Pinpoint the cell where the given text exists, returning its [X, Y] midpoint coordinate. 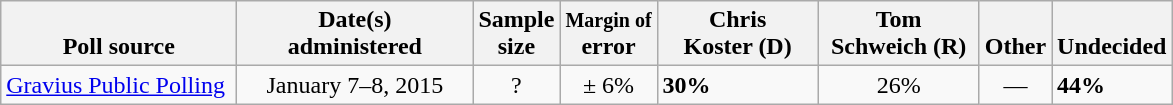
? [516, 85]
30% [738, 85]
± 6% [608, 85]
Margin oferror [608, 34]
— [1015, 85]
Gravius Public Polling [119, 85]
44% [1112, 85]
Other [1015, 34]
26% [898, 85]
Date(s)administered [355, 34]
Poll source [119, 34]
Samplesize [516, 34]
Undecided [1112, 34]
January 7–8, 2015 [355, 85]
ChrisKoster (D) [738, 34]
TomSchweich (R) [898, 34]
